Search for the cell housing the specified text and yield its [X, Y] center coordinate. 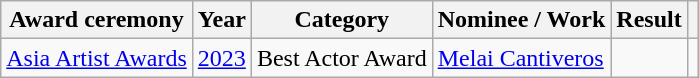
Asia Artist Awards [97, 58]
Nominee / Work [522, 20]
Year [222, 20]
Result [649, 20]
2023 [222, 58]
Melai Cantiveros [522, 58]
Best Actor Award [342, 58]
Award ceremony [97, 20]
Category [342, 20]
